For the text-containing cell, return its midpoint in (x, y) coordinate format. 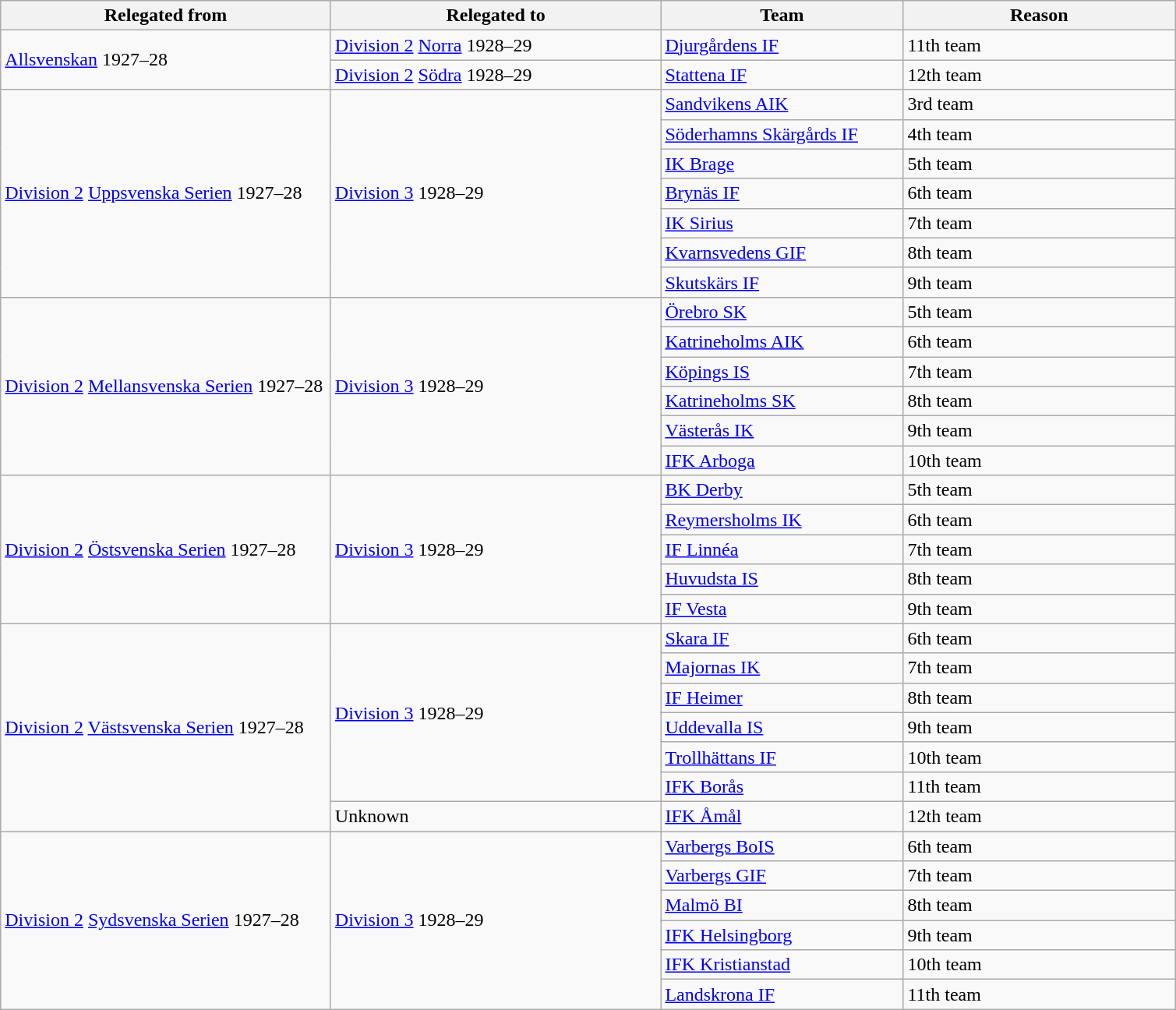
3rd team (1040, 104)
Djurgårdens IF (782, 45)
Varbergs GIF (782, 876)
IFK Kristianstad (782, 965)
Katrineholms AIK (782, 341)
Unknown (496, 816)
Stattena IF (782, 75)
Malmö BI (782, 906)
Majornas IK (782, 668)
Division 2 Uppsvenska Serien 1927–28 (166, 193)
BK Derby (782, 490)
Sandvikens AIK (782, 104)
Relegated from (166, 16)
IF Vesta (782, 609)
Reason (1040, 16)
Katrineholms SK (782, 401)
IK Brage (782, 164)
IF Heimer (782, 697)
Varbergs BoIS (782, 846)
Division 2 Mellansvenska Serien 1927–28 (166, 386)
Skutskärs IF (782, 282)
Köpings IS (782, 372)
Allsvenskan 1927–28 (166, 60)
IFK Arboga (782, 461)
Division 2 Södra 1928–29 (496, 75)
Söderhamns Skärgårds IF (782, 134)
Kvarnsvedens GIF (782, 252)
Landskrona IF (782, 994)
Örebro SK (782, 312)
IFK Åmål (782, 816)
Skara IF (782, 638)
Division 2 Norra 1928–29 (496, 45)
Västerås IK (782, 431)
4th team (1040, 134)
Reymersholms IK (782, 520)
Huvudsta IS (782, 579)
Team (782, 16)
Division 2 Sydsvenska Serien 1927–28 (166, 920)
IFK Borås (782, 786)
Uddevalla IS (782, 727)
Division 2 Västsvenska Serien 1927–28 (166, 727)
IK Sirius (782, 223)
Relegated to (496, 16)
IFK Helsingborg (782, 935)
Trollhättans IF (782, 757)
Division 2 Östsvenska Serien 1927–28 (166, 549)
Brynäs IF (782, 193)
IF Linnéa (782, 549)
